Identify which cell holds the provided text, then report its [x, y] central coordinate. 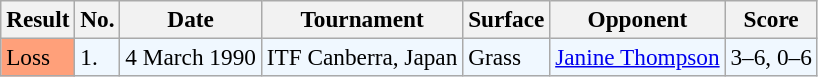
Loss [38, 57]
3–6, 0–6 [771, 57]
Score [771, 19]
ITF Canberra, Japan [362, 57]
Grass [506, 57]
4 March 1990 [190, 57]
Date [190, 19]
No. [98, 19]
Opponent [638, 19]
1. [98, 57]
Tournament [362, 19]
Surface [506, 19]
Result [38, 19]
Janine Thompson [638, 57]
